For the text-containing cell, return its midpoint in (X, Y) coordinate format. 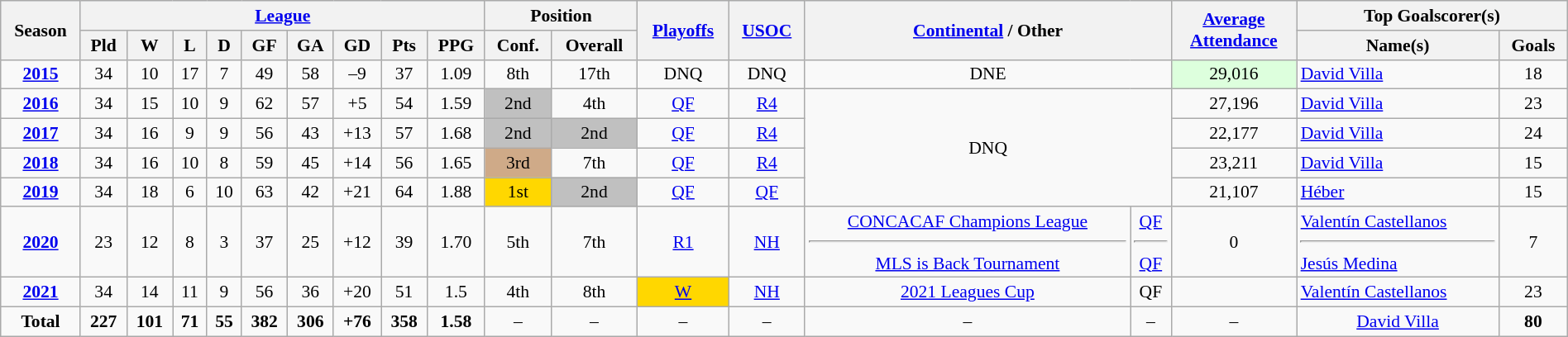
6 (190, 192)
36 (310, 292)
23,211 (1234, 163)
Top Goalscorer(s) (1432, 16)
1.59 (456, 104)
306 (310, 322)
+21 (357, 192)
27,196 (1234, 104)
2019 (41, 192)
Pts (404, 45)
11 (190, 292)
227 (103, 322)
GF (265, 45)
49 (265, 74)
+12 (357, 243)
58 (310, 74)
2021 Leagues Cup (968, 292)
21,107 (1234, 192)
39 (404, 243)
62 (265, 104)
17 (190, 74)
1.65 (456, 163)
1st (518, 192)
80 (1533, 322)
43 (310, 134)
Valentín Castellanos (1398, 292)
Season (41, 30)
2018 (41, 163)
17th (594, 74)
Name(s) (1398, 45)
1.09 (456, 74)
358 (404, 322)
Position (561, 16)
GA (310, 45)
54 (404, 104)
1.70 (456, 243)
Pld (103, 45)
USOC (767, 30)
Héber (1398, 192)
63 (265, 192)
42 (310, 192)
+14 (357, 163)
14 (150, 292)
12 (150, 243)
1.58 (456, 322)
29,016 (1234, 74)
24 (1533, 134)
0 (1234, 243)
45 (310, 163)
GD (357, 45)
PPG (456, 45)
3rd (518, 163)
League (283, 16)
R1 (683, 243)
Conf. (518, 45)
D (224, 45)
+76 (357, 322)
2016 (41, 104)
Valentín Castellanos Jesús Medina (1398, 243)
55 (224, 322)
DNE (987, 74)
Average Attendance (1234, 30)
1.68 (456, 134)
L (190, 45)
2021 (41, 292)
+13 (357, 134)
71 (190, 322)
2020 (41, 243)
5th (518, 243)
Total (41, 322)
2015 (41, 74)
1.5 (456, 292)
CONCACAF Champions LeagueMLS is Back Tournament (968, 243)
Continental / Other (987, 30)
22,177 (1234, 134)
QFQF (1151, 243)
+20 (357, 292)
2017 (41, 134)
3 (224, 243)
25 (310, 243)
101 (150, 322)
–9 (357, 74)
Playoffs (683, 30)
64 (404, 192)
59 (265, 163)
51 (404, 292)
382 (265, 322)
Overall (594, 45)
+5 (357, 104)
Goals (1533, 45)
1.88 (456, 192)
